Locate the cell with the specified text and output its (x, y) center coordinate. 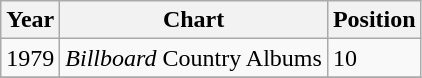
Position (374, 20)
10 (374, 58)
Chart (194, 20)
Year (30, 20)
1979 (30, 58)
Billboard Country Albums (194, 58)
